From the cell containing the given text, extract its center point as (X, Y) coordinate. 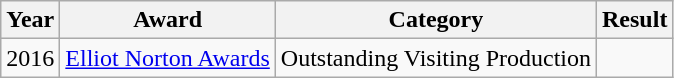
Award (168, 20)
Result (635, 20)
Elliot Norton Awards (168, 58)
2016 (30, 58)
Outstanding Visiting Production (436, 58)
Year (30, 20)
Category (436, 20)
